Pinpoint the cell where the given text exists, returning its (X, Y) midpoint coordinate. 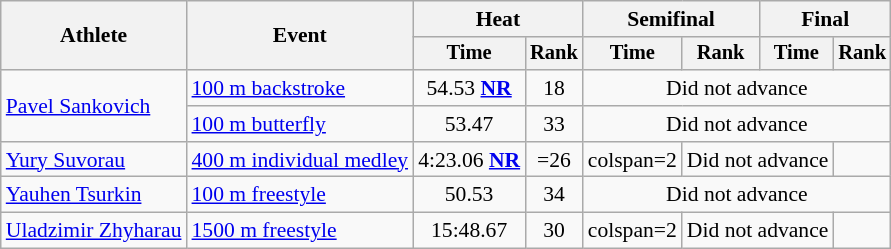
53.47 (469, 124)
Heat (498, 19)
100 m butterfly (300, 124)
400 m individual medley (300, 160)
54.53 NR (469, 88)
50.53 (469, 195)
Semifinal (672, 19)
Uladzimir Zhyharau (94, 231)
Event (300, 36)
Pavel Sankovich (94, 106)
100 m backstroke (300, 88)
15:48.67 (469, 231)
18 (554, 88)
4:23.06 NR (469, 160)
Final (825, 19)
Yauhen Tsurkin (94, 195)
=26 (554, 160)
100 m freestyle (300, 195)
Athlete (94, 36)
Yury Suvorau (94, 160)
1500 m freestyle (300, 231)
30 (554, 231)
33 (554, 124)
34 (554, 195)
